Return the [x, y] coordinate for the center point of the cell that contains the specified text.  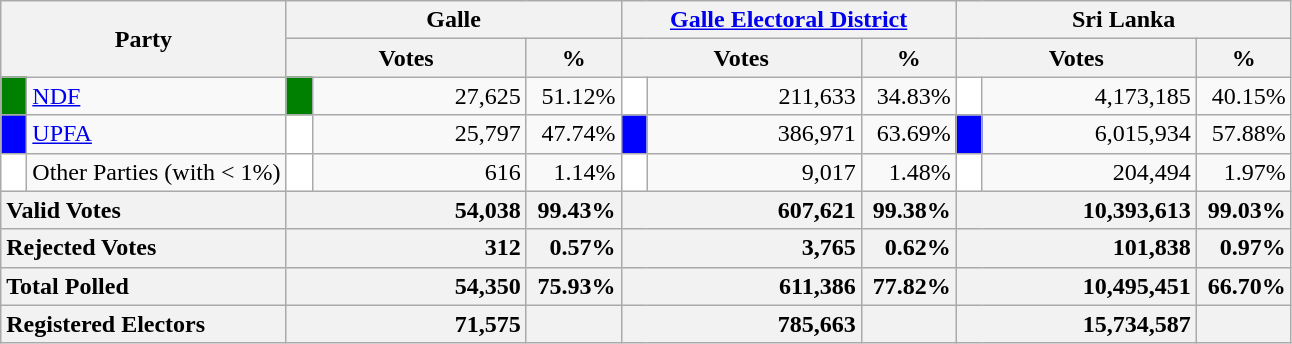
71,575 [406, 324]
0.62% [908, 248]
1.97% [1244, 172]
Other Parties (with < 1%) [156, 172]
75.93% [574, 286]
211,633 [754, 96]
6,015,934 [1089, 134]
25,797 [419, 134]
Total Polled [144, 286]
204,494 [1089, 172]
9,017 [754, 172]
77.82% [908, 286]
15,734,587 [1076, 324]
63.69% [908, 134]
Registered Electors [144, 324]
34.83% [908, 96]
99.43% [574, 210]
27,625 [419, 96]
57.88% [1244, 134]
611,386 [741, 286]
Galle Electoral District [788, 20]
0.57% [574, 248]
99.03% [1244, 210]
99.38% [908, 210]
1.14% [574, 172]
66.70% [1244, 286]
607,621 [741, 210]
54,350 [406, 286]
Galle [454, 20]
UPFA [156, 134]
4,173,185 [1089, 96]
54,038 [406, 210]
51.12% [574, 96]
10,495,451 [1076, 286]
NDF [156, 96]
312 [406, 248]
785,663 [741, 324]
47.74% [574, 134]
Sri Lanka [1124, 20]
Party [144, 39]
40.15% [1244, 96]
3,765 [741, 248]
10,393,613 [1076, 210]
101,838 [1076, 248]
Rejected Votes [144, 248]
Valid Votes [144, 210]
616 [419, 172]
1.48% [908, 172]
0.97% [1244, 248]
386,971 [754, 134]
